Identify which cell holds the provided text, then report its [x, y] central coordinate. 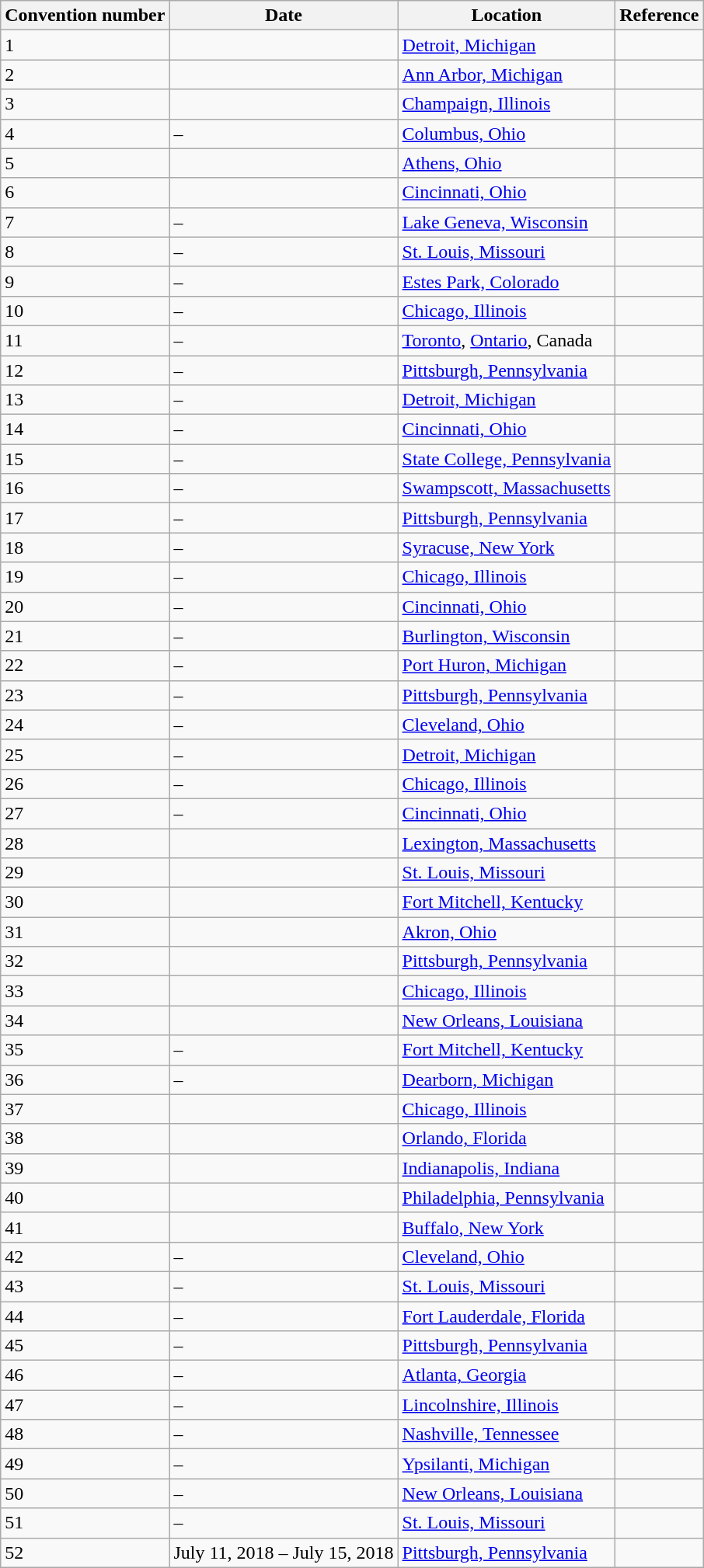
Nashville, Tennessee [507, 1434]
41 [85, 1227]
20 [85, 607]
32 [85, 961]
Syracuse, New York [507, 548]
34 [85, 1020]
Lake Geneva, Wisconsin [507, 222]
16 [85, 488]
Akron, Ohio [507, 932]
10 [85, 311]
21 [85, 636]
51 [85, 1523]
45 [85, 1346]
9 [85, 281]
19 [85, 577]
18 [85, 548]
Toronto, Ontario, Canada [507, 340]
37 [85, 1109]
Lexington, Massachusetts [507, 843]
17 [85, 518]
28 [85, 843]
36 [85, 1080]
43 [85, 1286]
Buffalo, New York [507, 1227]
6 [85, 193]
State College, Pennsylvania [507, 459]
Ypsilanti, Michigan [507, 1464]
7 [85, 222]
29 [85, 873]
27 [85, 813]
Atlanta, Georgia [507, 1375]
13 [85, 400]
Date [284, 16]
Indianapolis, Indiana [507, 1168]
Philadelphia, Pennsylvania [507, 1198]
38 [85, 1139]
Ann Arbor, Michigan [507, 75]
40 [85, 1198]
8 [85, 252]
Location [507, 16]
39 [85, 1168]
46 [85, 1375]
22 [85, 666]
11 [85, 340]
Columbus, Ohio [507, 134]
5 [85, 163]
23 [85, 695]
Swampscott, Massachusetts [507, 488]
31 [85, 932]
47 [85, 1405]
33 [85, 991]
Estes Park, Colorado [507, 281]
Reference [659, 16]
25 [85, 754]
44 [85, 1316]
4 [85, 134]
35 [85, 1050]
26 [85, 784]
Port Huron, Michigan [507, 666]
52 [85, 1552]
48 [85, 1434]
Champaign, Illinois [507, 104]
2 [85, 75]
42 [85, 1257]
12 [85, 370]
1 [85, 45]
Athens, Ohio [507, 163]
Dearborn, Michigan [507, 1080]
50 [85, 1493]
Convention number [85, 16]
49 [85, 1464]
Orlando, Florida [507, 1139]
3 [85, 104]
15 [85, 459]
14 [85, 429]
Lincolnshire, Illinois [507, 1405]
July 11, 2018 – July 15, 2018 [284, 1552]
Fort Lauderdale, Florida [507, 1316]
Burlington, Wisconsin [507, 636]
30 [85, 902]
24 [85, 725]
